Output the [x, y] coordinate of the center of the cell containing the given text.  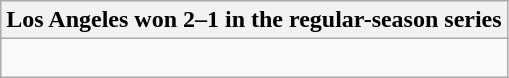
Los Angeles won 2–1 in the regular-season series [254, 20]
